From the cell containing the given text, extract its center point as (X, Y) coordinate. 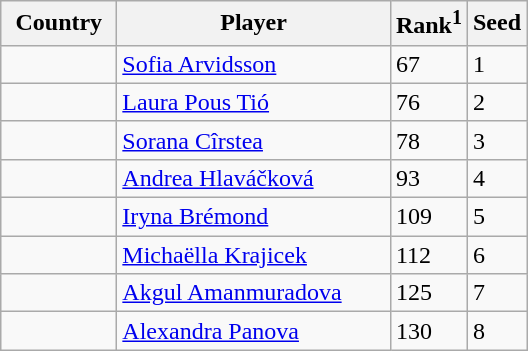
Iryna Brémond (254, 217)
109 (428, 217)
76 (428, 102)
5 (496, 217)
Alexandra Panova (254, 331)
1 (496, 64)
2 (496, 102)
Country (59, 24)
Akgul Amanmuradova (254, 293)
78 (428, 140)
Laura Pous Tió (254, 102)
7 (496, 293)
Sorana Cîrstea (254, 140)
3 (496, 140)
4 (496, 178)
Seed (496, 24)
130 (428, 331)
Rank1 (428, 24)
8 (496, 331)
Sofia Arvidsson (254, 64)
125 (428, 293)
93 (428, 178)
6 (496, 255)
112 (428, 255)
Player (254, 24)
Michaëlla Krajicek (254, 255)
Andrea Hlaváčková (254, 178)
67 (428, 64)
